For the text-containing cell, return its midpoint in [x, y] coordinate format. 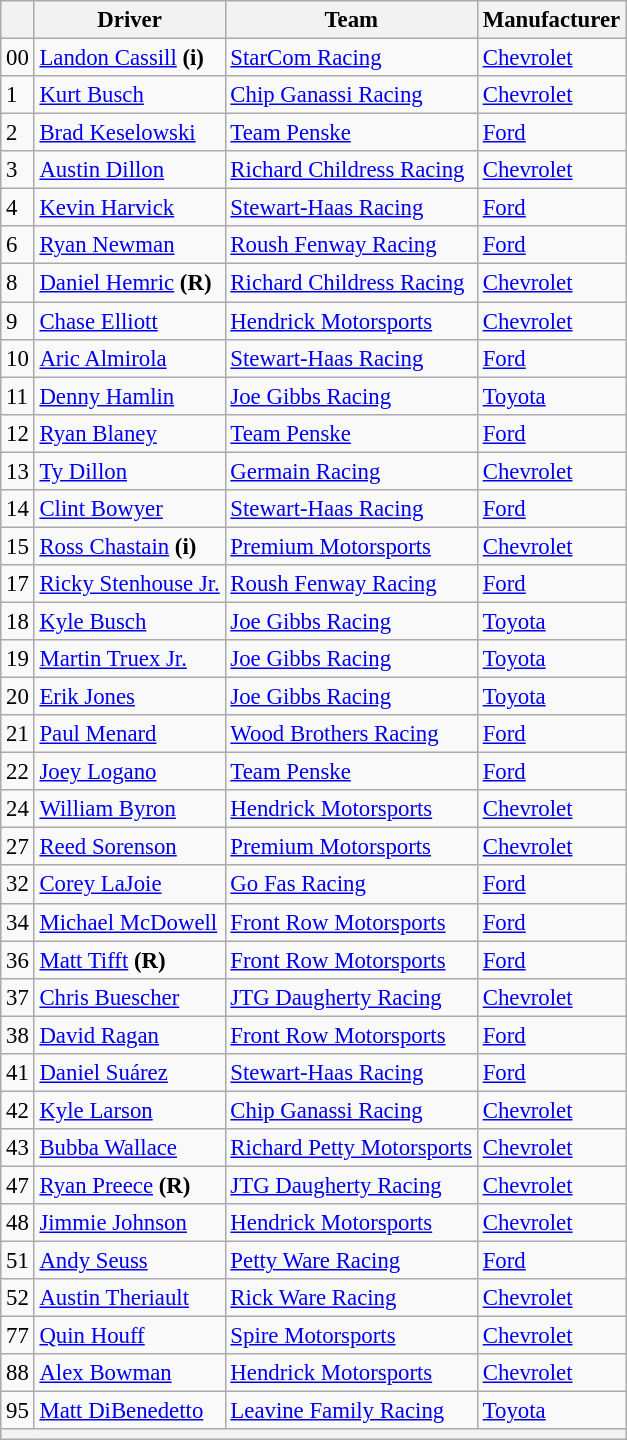
17 [18, 584]
13 [18, 471]
Ross Chastain (i) [130, 546]
00 [18, 58]
77 [18, 1336]
Team [351, 20]
Jimmie Johnson [130, 1223]
Germain Racing [351, 471]
Go Fas Racing [351, 885]
42 [18, 1110]
Wood Brothers Racing [351, 734]
David Ragan [130, 1035]
4 [18, 208]
11 [18, 396]
6 [18, 245]
Paul Menard [130, 734]
22 [18, 772]
Leavine Family Racing [351, 1411]
Reed Sorenson [130, 847]
Manufacturer [551, 20]
Driver [130, 20]
47 [18, 1185]
9 [18, 321]
8 [18, 283]
Ryan Newman [130, 245]
Chase Elliott [130, 321]
Alex Bowman [130, 1373]
Kyle Larson [130, 1110]
Ricky Stenhouse Jr. [130, 584]
Martin Truex Jr. [130, 659]
51 [18, 1261]
Austin Dillon [130, 170]
StarCom Racing [351, 58]
Brad Keselowski [130, 133]
Spire Motorsports [351, 1336]
Bubba Wallace [130, 1148]
Daniel Hemric (R) [130, 283]
36 [18, 960]
24 [18, 809]
William Byron [130, 809]
Joey Logano [130, 772]
Michael McDowell [130, 922]
38 [18, 1035]
Erik Jones [130, 697]
34 [18, 922]
48 [18, 1223]
15 [18, 546]
Aric Almirola [130, 358]
12 [18, 433]
Quin Houff [130, 1336]
43 [18, 1148]
41 [18, 1073]
88 [18, 1373]
21 [18, 734]
Rick Ware Racing [351, 1298]
Kyle Busch [130, 621]
Matt DiBenedetto [130, 1411]
32 [18, 885]
27 [18, 847]
10 [18, 358]
Clint Bowyer [130, 509]
Matt Tifft (R) [130, 960]
Corey LaJoie [130, 885]
Denny Hamlin [130, 396]
Daniel Suárez [130, 1073]
Austin Theriault [130, 1298]
Landon Cassill (i) [130, 58]
Richard Petty Motorsports [351, 1148]
18 [18, 621]
20 [18, 697]
Petty Ware Racing [351, 1261]
1 [18, 95]
Kevin Harvick [130, 208]
52 [18, 1298]
37 [18, 997]
19 [18, 659]
Ryan Blaney [130, 433]
2 [18, 133]
Kurt Busch [130, 95]
3 [18, 170]
14 [18, 509]
Ty Dillon [130, 471]
Chris Buescher [130, 997]
Ryan Preece (R) [130, 1185]
Andy Seuss [130, 1261]
95 [18, 1411]
